Determine the (x, y) coordinate at the center of the cell enclosing the given text.  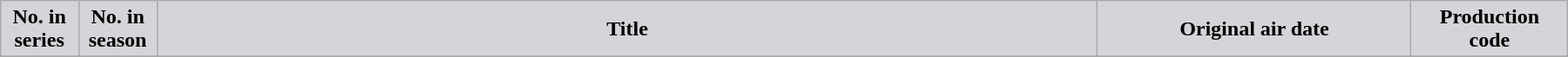
Title (627, 29)
No. inseason (118, 29)
No. inseries (39, 29)
Productioncode (1490, 29)
Original air date (1254, 29)
